Return (x, y) of the center of cell containing provided text 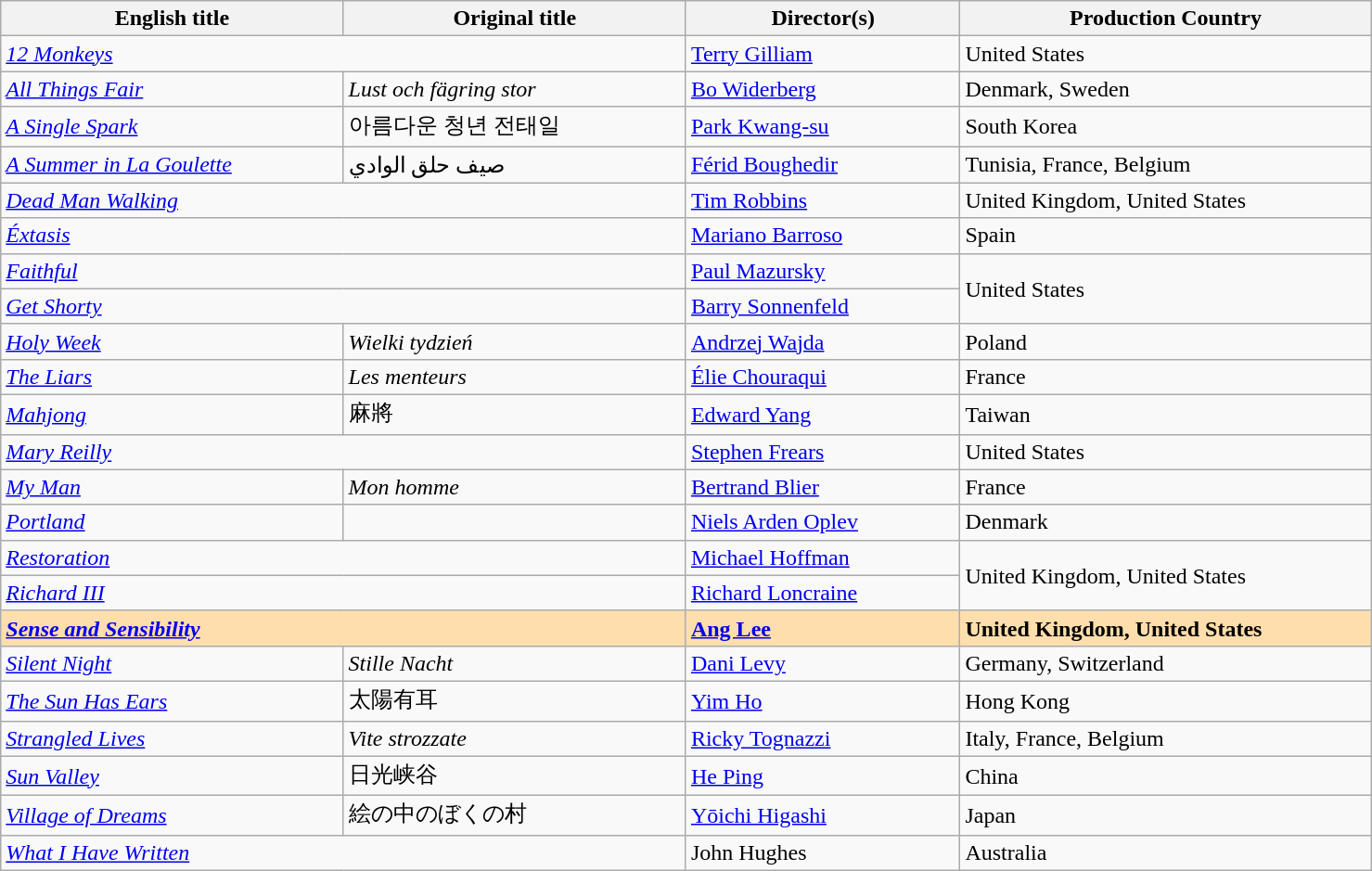
Stille Nacht (514, 663)
Germany, Switzerland (1165, 663)
Tunisia, France, Belgium (1165, 165)
Denmark, Sweden (1165, 89)
Sun Valley (173, 775)
麻將 (514, 414)
12 Monkeys (343, 54)
Élie Chouraqui (822, 377)
Wielki tydzień (514, 341)
Michael Hoffman (822, 557)
John Hughes (822, 852)
Niels Arden Oplev (822, 522)
Faithful (343, 271)
絵の中のぼくの村 (514, 816)
صيف حلق الوادي (514, 165)
Richard III (343, 593)
Bo Widerberg (822, 89)
Andrzej Wajda (822, 341)
Sense and Sensibility (343, 628)
太陽有耳 (514, 701)
Yōichi Higashi (822, 816)
Éxtasis (343, 236)
English title (173, 19)
Dead Man Walking (343, 200)
Production Country (1165, 19)
Holy Week (173, 341)
Dani Levy (822, 663)
Mary Reilly (343, 452)
Taiwan (1165, 414)
Stephen Frears (822, 452)
A Summer in La Goulette (173, 165)
South Korea (1165, 126)
Denmark (1165, 522)
Edward Yang (822, 414)
Park Kwang-su (822, 126)
Original title (514, 19)
What I Have Written (343, 852)
Get Shorty (343, 306)
Japan (1165, 816)
Paul Mazursky (822, 271)
Yim Ho (822, 701)
Barry Sonnenfeld (822, 306)
Italy, France, Belgium (1165, 738)
Poland (1165, 341)
Restoration (343, 557)
My Man (173, 487)
China (1165, 775)
The Sun Has Ears (173, 701)
All Things Fair (173, 89)
Mahjong (173, 414)
아름다운 청년 전태일 (514, 126)
Lust och fägring stor (514, 89)
Terry Gilliam (822, 54)
Australia (1165, 852)
Richard Loncraine (822, 593)
Férid Boughedir (822, 165)
Mon homme (514, 487)
The Liars (173, 377)
Tim Robbins (822, 200)
Les menteurs (514, 377)
Village of Dreams (173, 816)
Silent Night (173, 663)
Spain (1165, 236)
He Ping (822, 775)
Ricky Tognazzi (822, 738)
Strangled Lives (173, 738)
Hong Kong (1165, 701)
Ang Lee (822, 628)
日光峡谷 (514, 775)
Bertrand Blier (822, 487)
A Single Spark (173, 126)
Vite strozzate (514, 738)
Director(s) (822, 19)
Mariano Barroso (822, 236)
Portland (173, 522)
